Capture the cell that displays the provided text and extract its (X, Y) central coordinate. 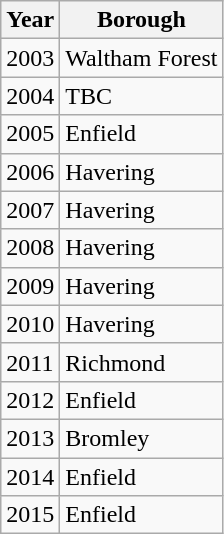
2008 (30, 248)
Richmond (142, 362)
2011 (30, 362)
Bromley (142, 438)
Borough (142, 20)
2013 (30, 438)
2006 (30, 172)
Waltham Forest (142, 58)
2012 (30, 400)
2003 (30, 58)
2005 (30, 134)
2014 (30, 477)
2007 (30, 210)
2010 (30, 324)
2015 (30, 515)
2009 (30, 286)
TBC (142, 96)
Year (30, 20)
2004 (30, 96)
